Locate the cell with the specified text and output its (x, y) center coordinate. 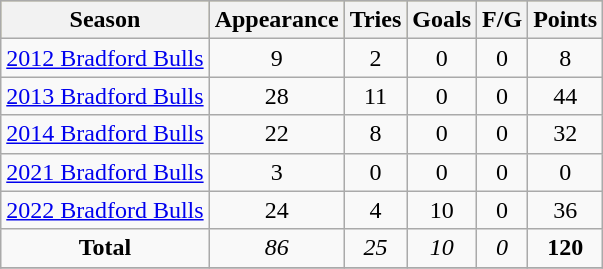
9 (276, 58)
120 (566, 248)
44 (566, 96)
Season (105, 20)
2013 Bradford Bulls (105, 96)
2012 Bradford Bulls (105, 58)
Total (105, 248)
36 (566, 210)
2 (376, 58)
Appearance (276, 20)
Goals (442, 20)
Points (566, 20)
22 (276, 134)
2022 Bradford Bulls (105, 210)
2021 Bradford Bulls (105, 172)
Tries (376, 20)
25 (376, 248)
11 (376, 96)
F/G (502, 20)
86 (276, 248)
2014 Bradford Bulls (105, 134)
3 (276, 172)
24 (276, 210)
28 (276, 96)
4 (376, 210)
32 (566, 134)
